Return [X, Y] of the center of cell containing provided text 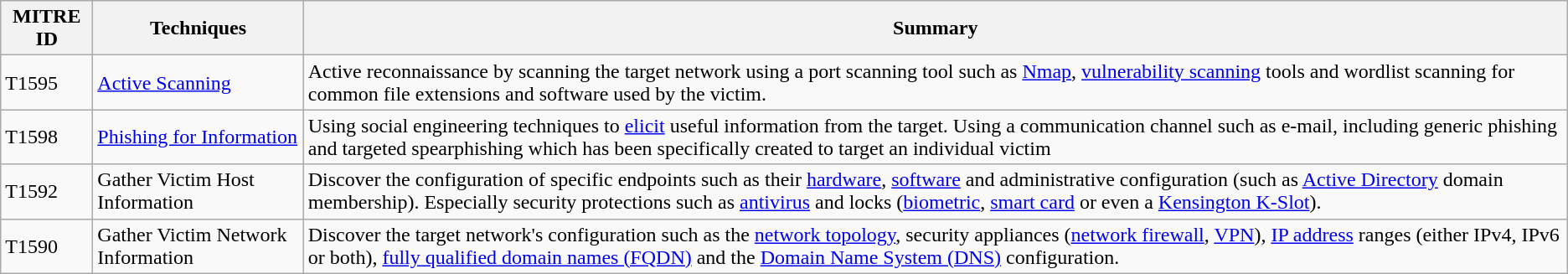
Active Scanning [198, 82]
T1595 [47, 82]
Phishing for Information [198, 137]
T1592 [47, 191]
MITRE ID [47, 28]
T1590 [47, 246]
Techniques [198, 28]
Summary [935, 28]
Gather Victim Network Information [198, 246]
Gather Victim Host Information [198, 191]
T1598 [47, 137]
